From the cell containing the given text, extract its center point as (X, Y) coordinate. 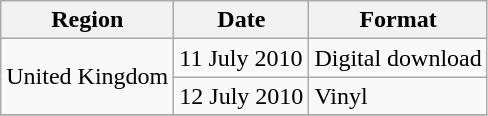
Format (398, 20)
11 July 2010 (242, 58)
Date (242, 20)
12 July 2010 (242, 96)
United Kingdom (88, 77)
Vinyl (398, 96)
Digital download (398, 58)
Region (88, 20)
